Provide the [X, Y] coordinate of the cell's center where the given text is located.  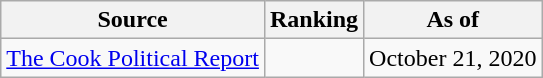
The Cook Political Report [133, 58]
Ranking [314, 20]
As of [453, 20]
October 21, 2020 [453, 58]
Source [133, 20]
